For the text-containing cell, return its midpoint in (X, Y) coordinate format. 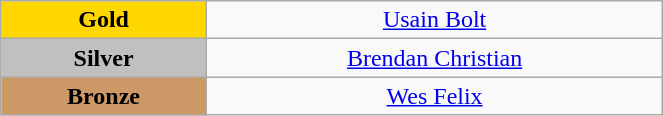
Gold (104, 20)
Silver (104, 58)
Brendan Christian (434, 58)
Usain Bolt (434, 20)
Bronze (104, 96)
Wes Felix (434, 96)
